Identify which cell holds the provided text, then report its [x, y] central coordinate. 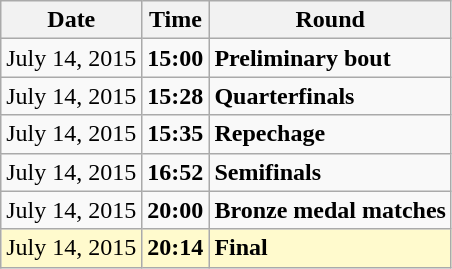
15:35 [176, 134]
20:14 [176, 248]
Time [176, 20]
15:00 [176, 58]
Quarterfinals [330, 96]
Final [330, 248]
Repechage [330, 134]
Bronze medal matches [330, 210]
15:28 [176, 96]
Semifinals [330, 172]
Date [72, 20]
Preliminary bout [330, 58]
Round [330, 20]
20:00 [176, 210]
16:52 [176, 172]
